Identify which cell holds the provided text, then report its [x, y] central coordinate. 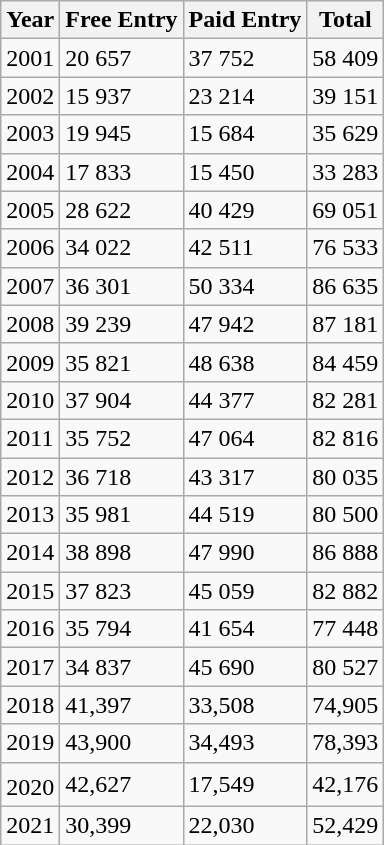
52,429 [346, 826]
76 533 [346, 248]
37 904 [122, 400]
44 519 [245, 515]
41 654 [245, 629]
2006 [30, 248]
39 239 [122, 324]
45 059 [245, 591]
2002 [30, 96]
Paid Entry [245, 20]
17 833 [122, 172]
77 448 [346, 629]
17,549 [245, 784]
69 051 [346, 210]
2008 [30, 324]
2019 [30, 743]
82 882 [346, 591]
37 823 [122, 591]
43 317 [245, 477]
22,030 [245, 826]
35 821 [122, 362]
2020 [30, 784]
28 622 [122, 210]
15 450 [245, 172]
37 752 [245, 58]
38 898 [122, 553]
34,493 [245, 743]
42,176 [346, 784]
Total [346, 20]
74,905 [346, 705]
87 181 [346, 324]
2012 [30, 477]
15 684 [245, 134]
47 990 [245, 553]
43,900 [122, 743]
45 690 [245, 667]
50 334 [245, 286]
2015 [30, 591]
86 635 [346, 286]
44 377 [245, 400]
30,399 [122, 826]
80 500 [346, 515]
58 409 [346, 58]
2021 [30, 826]
2010 [30, 400]
Year [30, 20]
2013 [30, 515]
2005 [30, 210]
2016 [30, 629]
33 283 [346, 172]
82 281 [346, 400]
Free Entry [122, 20]
23 214 [245, 96]
34 022 [122, 248]
40 429 [245, 210]
80 035 [346, 477]
20 657 [122, 58]
2001 [30, 58]
35 629 [346, 134]
2003 [30, 134]
42 511 [245, 248]
42,627 [122, 784]
39 151 [346, 96]
2007 [30, 286]
2004 [30, 172]
2018 [30, 705]
47 942 [245, 324]
86 888 [346, 553]
2011 [30, 438]
36 301 [122, 286]
35 794 [122, 629]
82 816 [346, 438]
35 981 [122, 515]
48 638 [245, 362]
47 064 [245, 438]
80 527 [346, 667]
84 459 [346, 362]
2009 [30, 362]
19 945 [122, 134]
35 752 [122, 438]
15 937 [122, 96]
78,393 [346, 743]
41,397 [122, 705]
34 837 [122, 667]
33,508 [245, 705]
36 718 [122, 477]
2017 [30, 667]
2014 [30, 553]
